Capture the cell that displays the provided text and extract its [x, y] central coordinate. 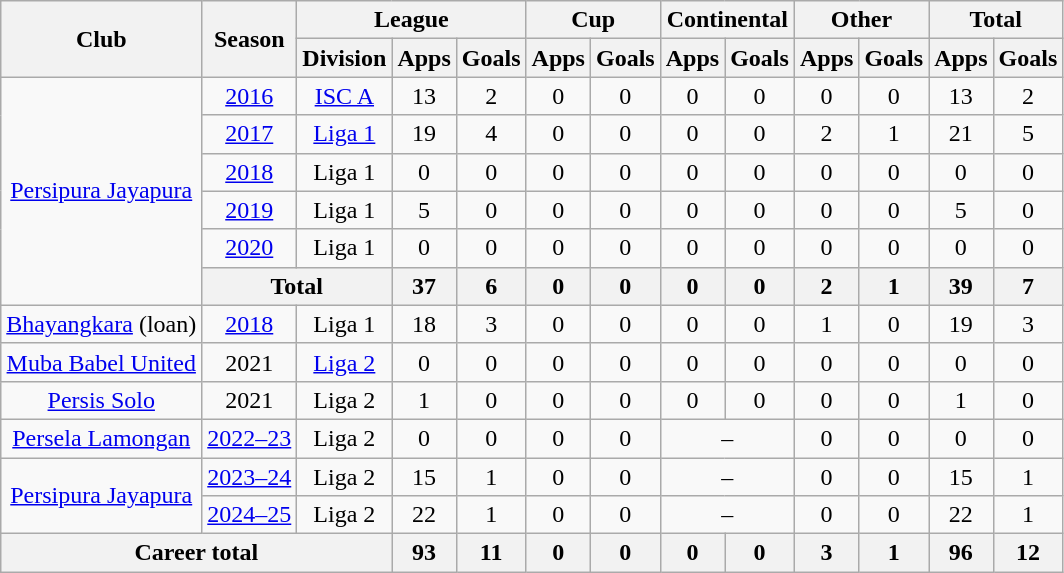
11 [491, 553]
Season [250, 39]
ISC A [344, 96]
6 [491, 286]
2022–23 [250, 438]
Muba Babel United [102, 362]
96 [961, 553]
93 [424, 553]
Cup [593, 20]
Continental [727, 20]
2024–25 [250, 515]
2023–24 [250, 477]
Club [102, 39]
Career total [196, 553]
Other [861, 20]
2020 [250, 248]
2019 [250, 210]
Division [344, 58]
Persis Solo [102, 400]
7 [1028, 286]
21 [961, 134]
12 [1028, 553]
4 [491, 134]
37 [424, 286]
2017 [250, 134]
2016 [250, 96]
18 [424, 324]
Persela Lamongan [102, 438]
39 [961, 286]
Bhayangkara (loan) [102, 324]
League [412, 20]
